Search for the cell housing the specified text and yield its (X, Y) center coordinate. 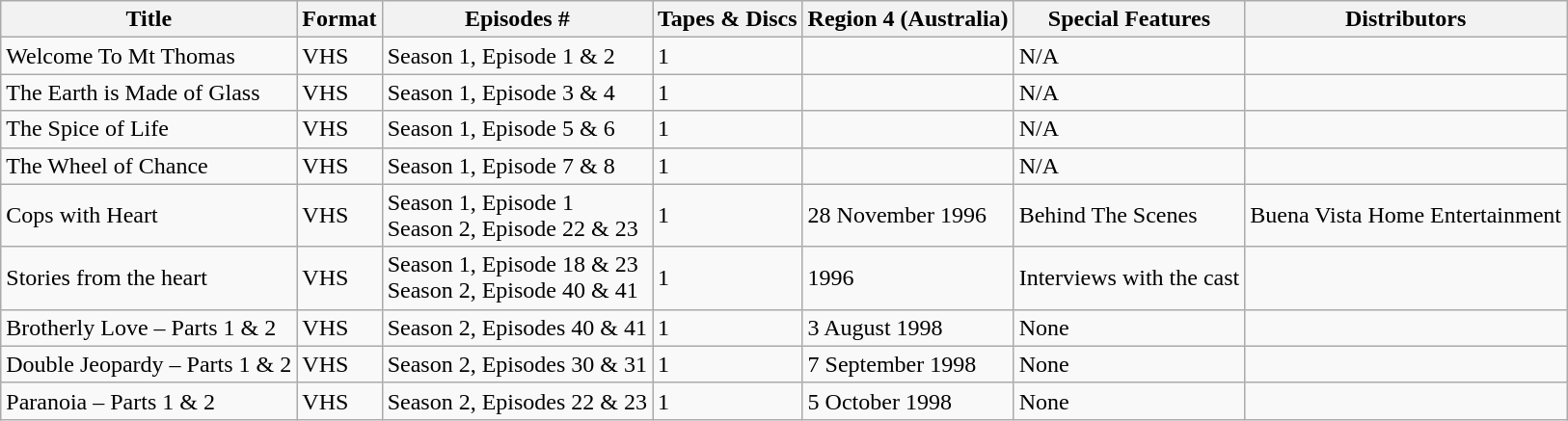
Region 4 (Australia) (908, 19)
Interviews with the cast (1129, 277)
Episodes # (517, 19)
Paranoia – Parts 1 & 2 (149, 401)
Season 1, Episode 7 & 8 (517, 166)
Season 1, Episode 5 & 6 (517, 129)
The Wheel of Chance (149, 166)
Season 2, Episodes 40 & 41 (517, 328)
Brotherly Love – Parts 1 & 2 (149, 328)
3 August 1998 (908, 328)
5 October 1998 (908, 401)
7 September 1998 (908, 364)
Special Features (1129, 19)
Season 1, Episode 3 & 4 (517, 92)
Buena Vista Home Entertainment (1406, 216)
Season 2, Episodes 30 & 31 (517, 364)
Season 1, Episode 1Season 2, Episode 22 & 23 (517, 216)
Format (339, 19)
Season 1, Episode 18 & 23Season 2, Episode 40 & 41 (517, 277)
Season 2, Episodes 22 & 23 (517, 401)
1996 (908, 277)
The Earth is Made of Glass (149, 92)
Welcome To Mt Thomas (149, 56)
The Spice of Life (149, 129)
Tapes & Discs (728, 19)
Distributors (1406, 19)
28 November 1996 (908, 216)
Stories from the heart (149, 277)
Double Jeopardy – Parts 1 & 2 (149, 364)
Cops with Heart (149, 216)
Season 1, Episode 1 & 2 (517, 56)
Title (149, 19)
Behind The Scenes (1129, 216)
